Scan for the cell matching the given text and deliver its (X, Y) coordinate at center. 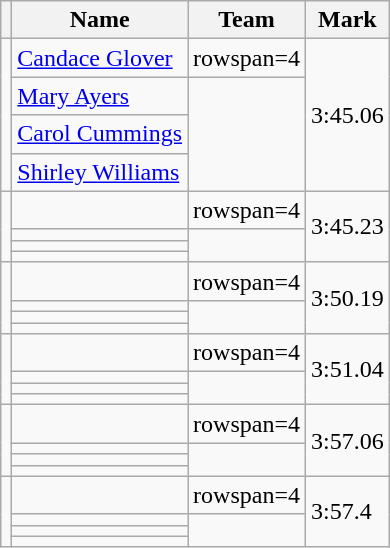
Shirley Williams (100, 172)
3:45.06 (347, 115)
Name (100, 20)
3:51.04 (347, 370)
Mary Ayers (100, 96)
Team (247, 20)
Candace Glover (100, 58)
3:50.19 (347, 298)
Mark (347, 20)
Carol Cummings (100, 134)
3:57.06 (347, 440)
3:57.4 (347, 512)
3:45.23 (347, 226)
